Detect which cell encompasses the target text, then output its (x, y) center coordinate. 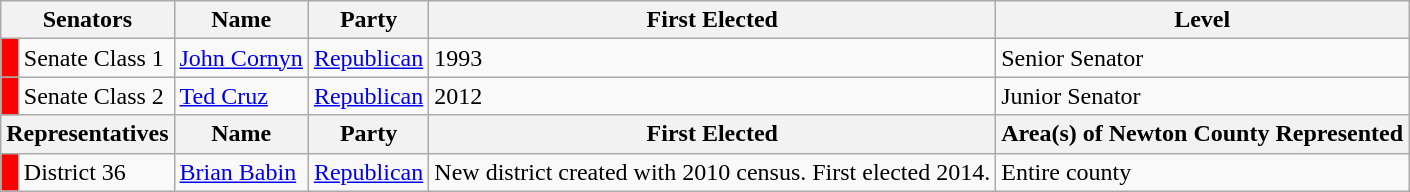
Senate Class 2 (96, 96)
Level (1202, 20)
Junior Senator (1202, 96)
Area(s) of Newton County Represented (1202, 134)
Representatives (88, 134)
2012 (712, 96)
New district created with 2010 census. First elected 2014. (712, 172)
Ted Cruz (241, 96)
District 36 (96, 172)
Brian Babin (241, 172)
1993 (712, 58)
Senate Class 1 (96, 58)
Entire county (1202, 172)
Senators (88, 20)
John Cornyn (241, 58)
Senior Senator (1202, 58)
